Search for the cell housing the specified text and yield its (x, y) center coordinate. 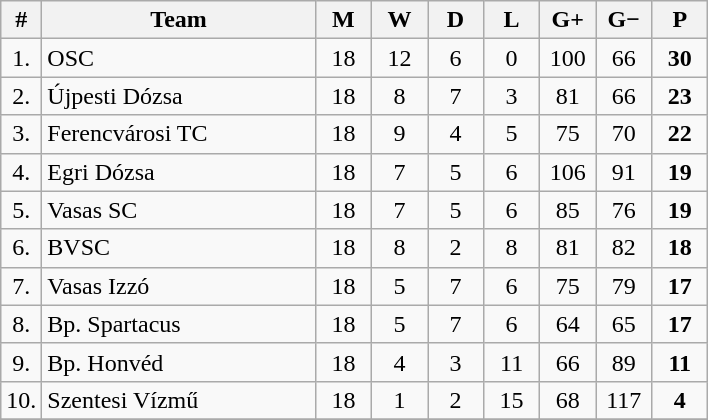
5. (22, 210)
P (680, 20)
# (22, 20)
89 (624, 362)
1. (22, 58)
9. (22, 362)
79 (624, 286)
10. (22, 400)
15 (512, 400)
BVSC (179, 248)
100 (568, 58)
7. (22, 286)
91 (624, 172)
76 (624, 210)
82 (624, 248)
W (399, 20)
4. (22, 172)
12 (399, 58)
Bp. Spartacus (179, 324)
64 (568, 324)
G− (624, 20)
Szentesi Vízmű (179, 400)
70 (624, 134)
1 (399, 400)
2. (22, 96)
Bp. Honvéd (179, 362)
Team (179, 20)
M (343, 20)
Ferencvárosi TC (179, 134)
3. (22, 134)
117 (624, 400)
22 (680, 134)
L (512, 20)
106 (568, 172)
0 (512, 58)
23 (680, 96)
Vasas Izzó (179, 286)
Egri Dózsa (179, 172)
68 (568, 400)
OSC (179, 58)
D (456, 20)
9 (399, 134)
30 (680, 58)
6. (22, 248)
G+ (568, 20)
Vasas SC (179, 210)
Újpesti Dózsa (179, 96)
85 (568, 210)
8. (22, 324)
65 (624, 324)
